Identify which cell holds the provided text, then report its [x, y] central coordinate. 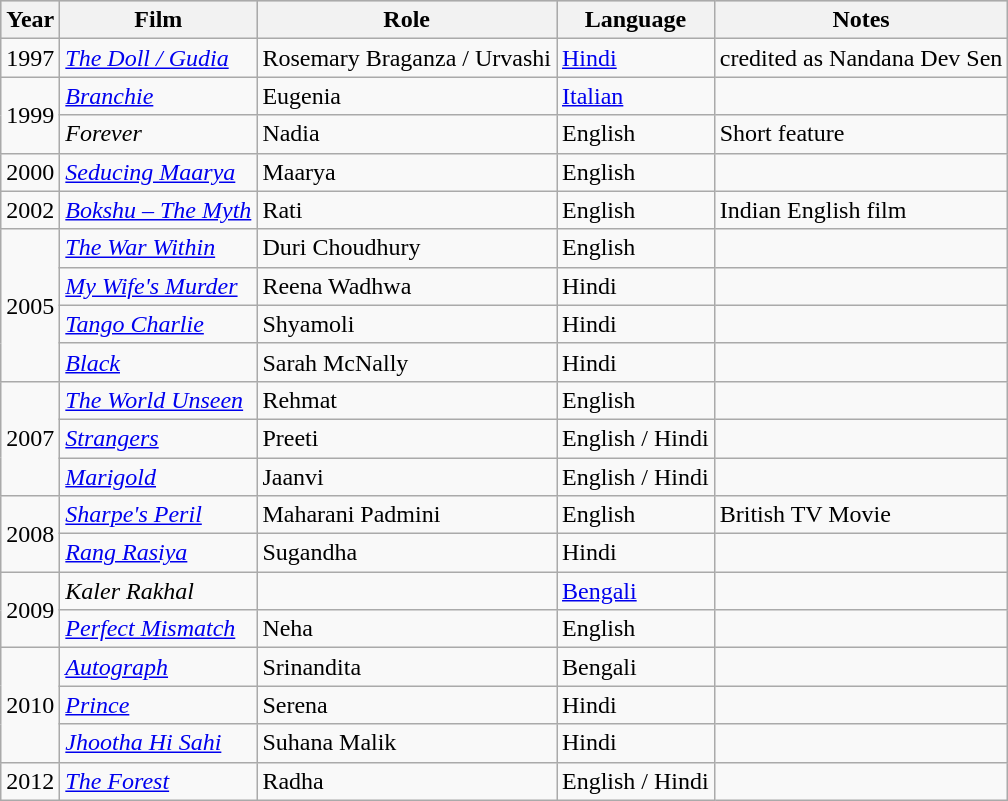
Maarya [407, 172]
Eugenia [407, 96]
Sharpe's Peril [158, 515]
Maharani Padmini [407, 515]
Year [30, 20]
2008 [30, 534]
Radha [407, 781]
Jhootha Hi Sahi [158, 743]
Serena [407, 705]
Duri Choudhury [407, 248]
Reena Wadhwa [407, 286]
Language [635, 20]
Preeti [407, 438]
Perfect Mismatch [158, 629]
credited as Nandana Dev Sen [861, 58]
Rehmat [407, 400]
Autograph [158, 667]
Notes [861, 20]
1997 [30, 58]
2002 [30, 210]
Sarah McNally [407, 362]
Suhana Malik [407, 743]
Strangers [158, 438]
2012 [30, 781]
Marigold [158, 477]
Role [407, 20]
Short feature [861, 134]
Rosemary Braganza / Urvashi [407, 58]
Nadia [407, 134]
Italian [635, 96]
The World Unseen [158, 400]
1999 [30, 115]
Tango Charlie [158, 324]
2010 [30, 705]
Indian English film [861, 210]
2000 [30, 172]
Branchie [158, 96]
Black [158, 362]
Srinandita [407, 667]
Sugandha [407, 553]
British TV Movie [861, 515]
The Doll / Gudia [158, 58]
Forever [158, 134]
2005 [30, 305]
Jaanvi [407, 477]
Rang Rasiya [158, 553]
Kaler Rakhal [158, 591]
Shyamoli [407, 324]
2007 [30, 438]
Neha [407, 629]
The War Within [158, 248]
Film [158, 20]
The Forest [158, 781]
My Wife's Murder [158, 286]
2009 [30, 610]
Rati [407, 210]
Bokshu – The Myth [158, 210]
Seducing Maarya [158, 172]
Prince [158, 705]
